From the cell containing the given text, extract its center point as (x, y) coordinate. 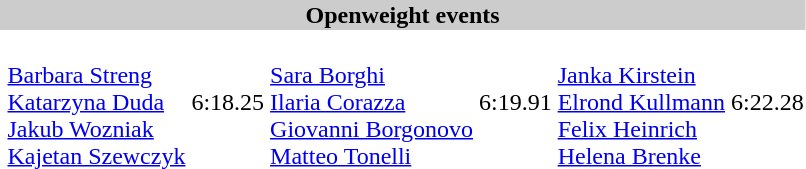
Openweight events (402, 15)
